Provide the [x, y] coordinate of the cell's center where the given text is located.  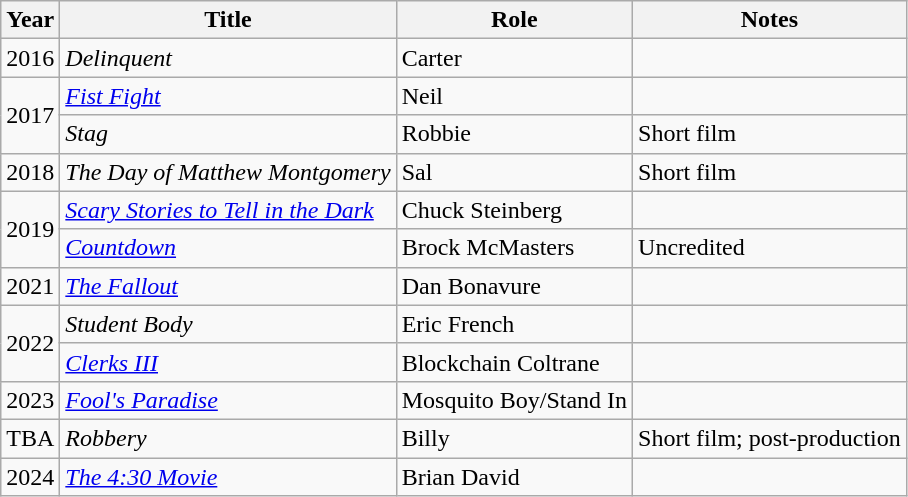
Role [514, 20]
Brock McMasters [514, 248]
The Fallout [228, 286]
Notes [770, 20]
Countdown [228, 248]
Robbery [228, 438]
Uncredited [770, 248]
Delinquent [228, 58]
2021 [30, 286]
2022 [30, 343]
Sal [514, 172]
TBA [30, 438]
Neil [514, 96]
Brian David [514, 477]
Fool's Paradise [228, 400]
Dan Bonavure [514, 286]
Fist Fight [228, 96]
Scary Stories to Tell in the Dark [228, 210]
2017 [30, 115]
2018 [30, 172]
2019 [30, 229]
The Day of Matthew Montgomery [228, 172]
The 4:30 Movie [228, 477]
Clerks III [228, 362]
Billy [514, 438]
Eric French [514, 324]
Student Body [228, 324]
Carter [514, 58]
Title [228, 20]
Robbie [514, 134]
Chuck Steinberg [514, 210]
Short film; post-production [770, 438]
2016 [30, 58]
2023 [30, 400]
Blockchain Coltrane [514, 362]
Year [30, 20]
Mosquito Boy/Stand In [514, 400]
2024 [30, 477]
Stag [228, 134]
